Detect which cell encompasses the target text, then output its (X, Y) center coordinate. 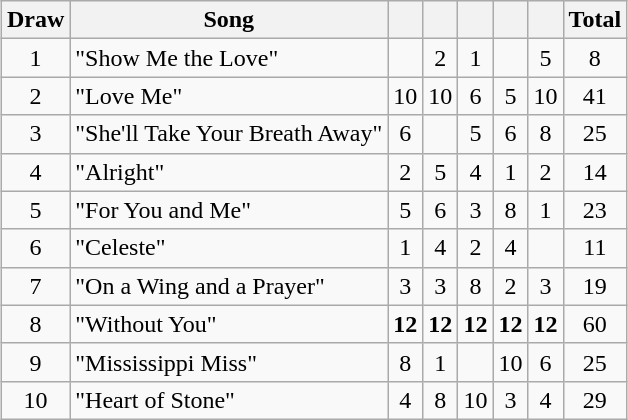
60 (595, 324)
7 (35, 286)
"On a Wing and a Prayer" (229, 286)
Song (229, 20)
"Celeste" (229, 248)
Total (595, 20)
"Heart of Stone" (229, 400)
Draw (35, 20)
"For You and Me" (229, 210)
19 (595, 286)
11 (595, 248)
"Love Me" (229, 96)
9 (35, 362)
29 (595, 400)
"Alright" (229, 172)
"Without You" (229, 324)
"She'll Take Your Breath Away" (229, 134)
41 (595, 96)
23 (595, 210)
14 (595, 172)
"Mississippi Miss" (229, 362)
"Show Me the Love" (229, 58)
